Provide the [X, Y] coordinate of the cell's center where the given text is located.  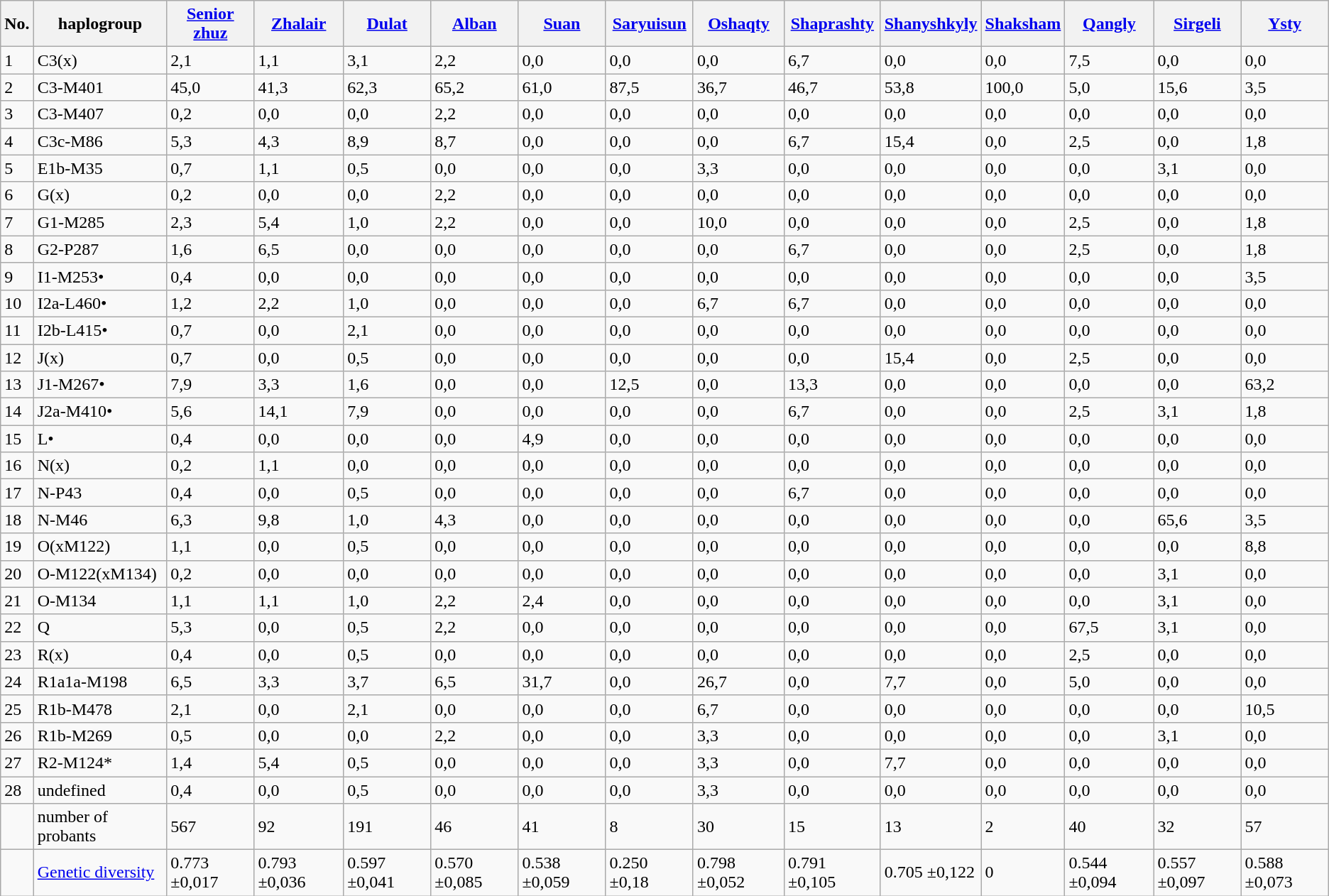
25 [17, 709]
0.798 ±0,052 [738, 873]
30 [738, 826]
0.570 ±0,085 [474, 873]
9,8 [299, 520]
17 [17, 493]
1 [17, 60]
R(x) [100, 655]
10 [17, 303]
R1b-M269 [100, 736]
45,0 [210, 87]
R1a1a-M198 [100, 682]
26,7 [738, 682]
3 [17, 114]
5 [17, 168]
G2-P287 [100, 249]
C3-M407 [100, 114]
57 [1285, 826]
undefined [100, 790]
28 [17, 790]
41 [562, 826]
100,0 [1023, 87]
32 [1197, 826]
O-M122(xM134) [100, 574]
3,7 [388, 682]
0.793 ±0,036 [299, 873]
46,7 [832, 87]
567 [210, 826]
16 [17, 466]
Genetic diversity [100, 873]
5,6 [210, 412]
2,4 [562, 601]
36,7 [738, 87]
Alban [474, 24]
J(x) [100, 357]
10,5 [1285, 709]
O-M134 [100, 601]
1,4 [210, 763]
0.791 ±0,105 [832, 873]
I2a-L460• [100, 303]
C3-M401 [100, 87]
2,3 [210, 222]
0.538 ±0,059 [562, 873]
23 [17, 655]
8,9 [388, 141]
14 [17, 412]
E1b-M35 [100, 168]
15,6 [1197, 87]
Ysty [1285, 24]
0 [1023, 873]
41,3 [299, 87]
6 [17, 195]
Q [100, 628]
0.705 ±0,122 [931, 873]
12,5 [649, 385]
31,7 [562, 682]
7,5 [1109, 60]
10,0 [738, 222]
8,8 [1285, 547]
J1-M267• [100, 385]
53,8 [931, 87]
Oshaqty [738, 24]
R2-M124* [100, 763]
Qangly [1109, 24]
0.588 ±0,073 [1285, 873]
26 [17, 736]
8,7 [474, 141]
19 [17, 547]
O(xM122) [100, 547]
62,3 [388, 87]
61,0 [562, 87]
Saryuisun [649, 24]
63,2 [1285, 385]
haplogroup [100, 24]
Shaprashty [832, 24]
40 [1109, 826]
0.773 ±0,017 [210, 873]
Zhalair [299, 24]
G(x) [100, 195]
R1b-M478 [100, 709]
1,2 [210, 303]
11 [17, 330]
46 [474, 826]
0.597 ±0,041 [388, 873]
22 [17, 628]
13,3 [832, 385]
18 [17, 520]
C3(x) [100, 60]
21 [17, 601]
24 [17, 682]
Shaksham [1023, 24]
Dulat [388, 24]
J2a-M410• [100, 412]
92 [299, 826]
12 [17, 357]
14,1 [299, 412]
0.250 ±0,18 [649, 873]
I1-M253• [100, 276]
C3c-M86 [100, 141]
65,6 [1197, 520]
67,5 [1109, 628]
Sirgeli [1197, 24]
G1-M285 [100, 222]
L• [100, 439]
Senior zhuz [210, 24]
Suan [562, 24]
I2b-L415• [100, 330]
191 [388, 826]
0.544 ±0,094 [1109, 873]
N-M46 [100, 520]
20 [17, 574]
N-P43 [100, 493]
87,5 [649, 87]
7 [17, 222]
4,9 [562, 439]
4 [17, 141]
No. [17, 24]
9 [17, 276]
Shanyshkyly [931, 24]
number of probants [100, 826]
6,3 [210, 520]
27 [17, 763]
0.557 ±0,097 [1197, 873]
65,2 [474, 87]
N(x) [100, 466]
